For the text-containing cell, return its midpoint in (x, y) coordinate format. 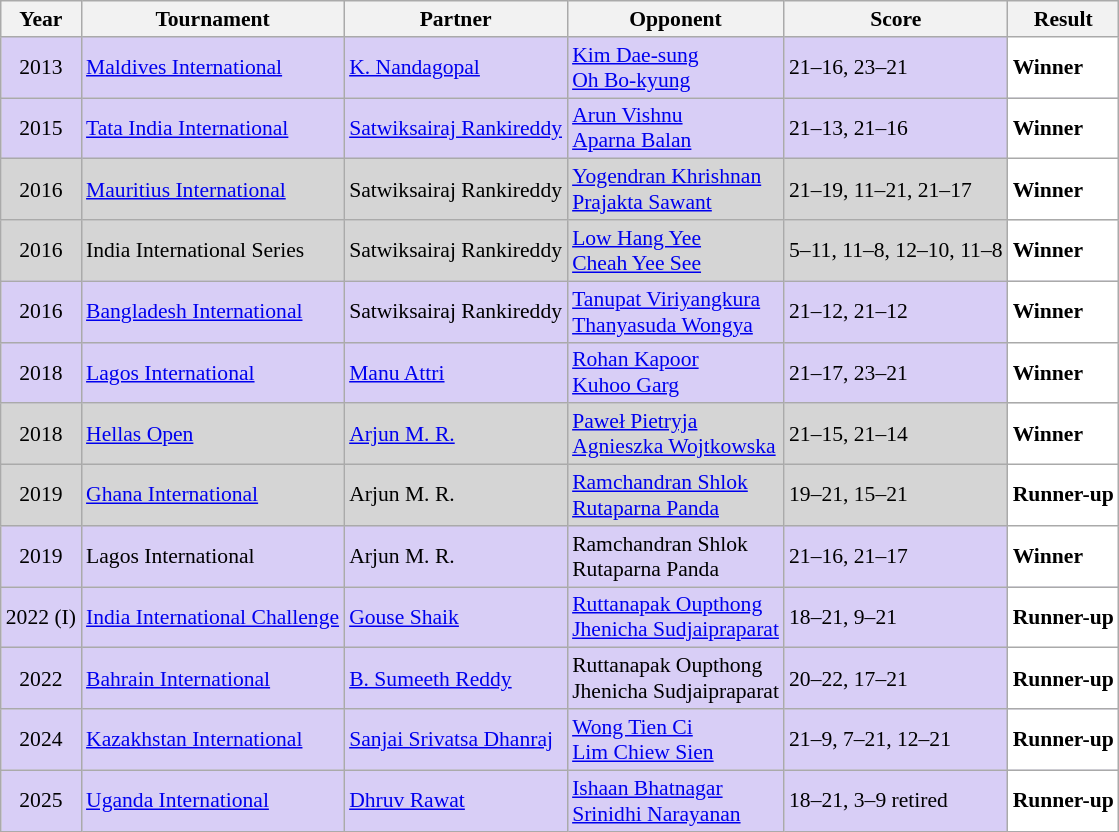
21–17, 23–21 (896, 372)
Dhruv Rawat (456, 800)
21–15, 21–14 (896, 434)
Paweł Pietryja Agnieszka Wojtkowska (676, 434)
Bangladesh International (212, 312)
Tanupat Viriyangkura Thanyasuda Wongya (676, 312)
Uganda International (212, 800)
India International Challenge (212, 618)
Bahrain International (212, 678)
Kazakhstan International (212, 740)
Score (896, 19)
21–12, 21–12 (896, 312)
21–13, 21–16 (896, 128)
18–21, 3–9 retired (896, 800)
Ghana International (212, 496)
5–11, 11–8, 12–10, 11–8 (896, 250)
Kim Dae-sung Oh Bo-kyung (676, 68)
Mauritius International (212, 190)
Result (1064, 19)
21–16, 21–17 (896, 556)
2025 (41, 800)
India International Series (212, 250)
19–21, 15–21 (896, 496)
Tournament (212, 19)
Ishaan Bhatnagar Srinidhi Narayanan (676, 800)
2022 (41, 678)
Gouse Shaik (456, 618)
21–9, 7–21, 12–21 (896, 740)
20–22, 17–21 (896, 678)
Hellas Open (212, 434)
18–21, 9–21 (896, 618)
Manu Attri (456, 372)
Year (41, 19)
2024 (41, 740)
21–19, 11–21, 21–17 (896, 190)
Opponent (676, 19)
Low Hang Yee Cheah Yee See (676, 250)
2013 (41, 68)
Tata India International (212, 128)
Maldives International (212, 68)
Wong Tien Ci Lim Chiew Sien (676, 740)
B. Sumeeth Reddy (456, 678)
2015 (41, 128)
2022 (I) (41, 618)
Yogendran Khrishnan Prajakta Sawant (676, 190)
21–16, 23–21 (896, 68)
Arun Vishnu Aparna Balan (676, 128)
Partner (456, 19)
Sanjai Srivatsa Dhanraj (456, 740)
Rohan Kapoor Kuhoo Garg (676, 372)
K. Nandagopal (456, 68)
